Return (X, Y) of the center of cell containing provided text 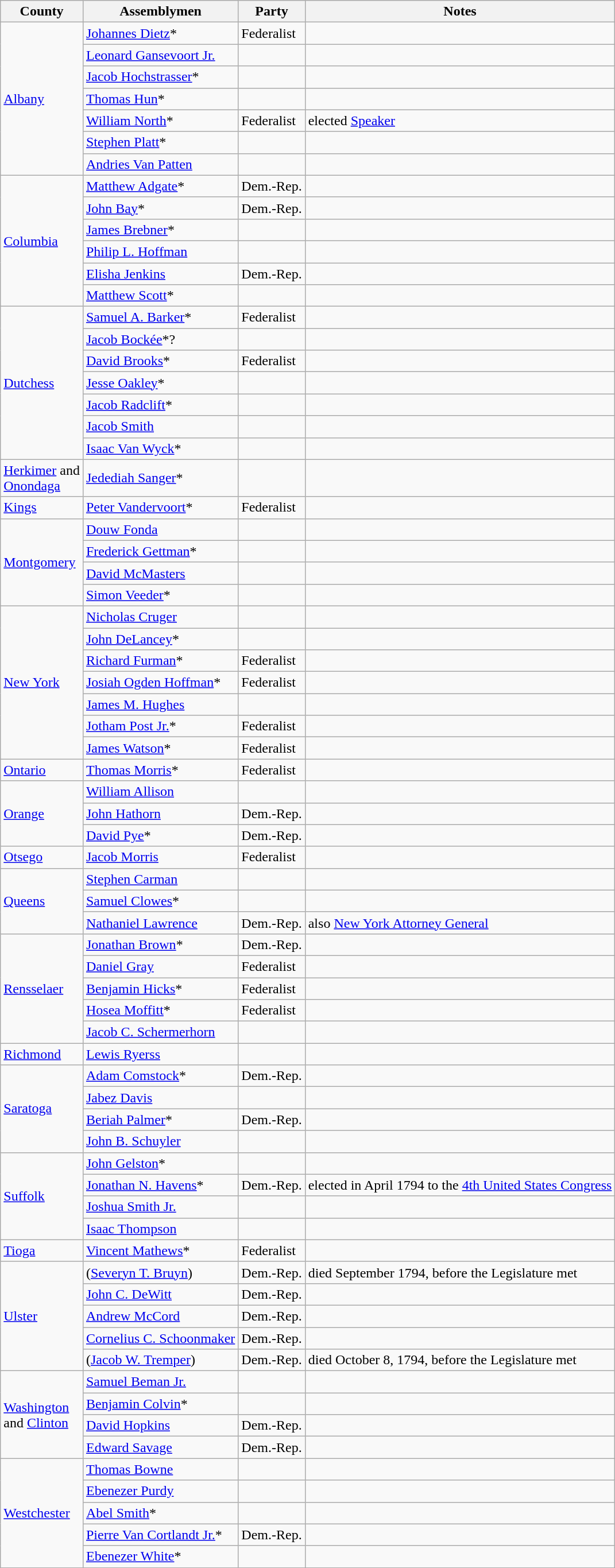
Ebenezer White* (160, 1557)
Samuel Clowes* (160, 901)
Adam Comstock* (160, 1076)
Ebenezer Purdy (160, 1491)
Thomas Morris* (160, 770)
also New York Attorney General (460, 923)
John C. DeWitt (160, 1294)
Frederick Gettman* (160, 551)
Suffolk (42, 1196)
Jonathan N. Havens* (160, 1185)
Columbia (42, 241)
Nathaniel Lawrence (160, 923)
Jacob Morris (160, 857)
Dutchess (42, 383)
Jacob Bockée*? (160, 339)
Isaac Thompson (160, 1229)
Thomas Bowne (160, 1469)
Queens (42, 901)
Samuel Beman Jr. (160, 1382)
Samuel A. Barker* (160, 318)
Richmond (42, 1054)
Lewis Ryerss (160, 1054)
Matthew Scott* (160, 296)
Kings (42, 508)
Richard Furman* (160, 661)
John Bay* (160, 208)
Abel Smith* (160, 1513)
Westchester (42, 1513)
John B. Schuyler (160, 1141)
Isaac Van Wyck* (160, 448)
Johannes Dietz* (160, 33)
Jacob Hochstrasser* (160, 77)
Jedediah Sanger* (160, 478)
Albany (42, 99)
Jacob Radclift* (160, 405)
died October 8, 1794, before the Legislature met (460, 1360)
Tioga (42, 1250)
died September 1794, before the Legislature met (460, 1272)
Benjamin Hicks* (160, 988)
Ulster (42, 1316)
Hosea Moffitt* (160, 1011)
Herkimer and Onondaga (42, 478)
Andries Van Patten (160, 164)
Benjamin Colvin* (160, 1404)
David Brooks* (160, 361)
Vincent Mathews* (160, 1250)
Notes (460, 11)
Thomas Hun* (160, 99)
Matthew Adgate* (160, 186)
Edward Savage (160, 1447)
Washington and Clinton (42, 1415)
Stephen Carman (160, 879)
David Pye* (160, 835)
David Hopkins (160, 1426)
elected in April 1794 to the 4th United States Congress (460, 1185)
Joshua Smith Jr. (160, 1207)
Elisha Jenkins (160, 274)
John Hathorn (160, 814)
County (42, 11)
Otsego (42, 857)
(Severyn T. Bruyn) (160, 1272)
James Brebner* (160, 230)
Jacob Smith (160, 427)
Peter Vandervoort* (160, 508)
John DeLancey* (160, 639)
Philip L. Hoffman (160, 251)
Andrew McCord (160, 1316)
Montgomery (42, 562)
Ontario (42, 770)
Josiah Ogden Hoffman* (160, 683)
(Jacob W. Tremper) (160, 1360)
Simon Veeder* (160, 595)
Douw Fonda (160, 529)
Rensselaer (42, 988)
David McMasters (160, 573)
elected Speaker (460, 121)
William Allison (160, 792)
Orange (42, 814)
James Watson* (160, 748)
Cornelius C. Schoonmaker (160, 1338)
Daniel Gray (160, 966)
Jacob C. Schermerhorn (160, 1032)
Assemblymen (160, 11)
John Gelston* (160, 1163)
Nicholas Cruger (160, 617)
Stephen Platt* (160, 142)
Beriah Palmer* (160, 1120)
New York (42, 682)
Party (272, 11)
Jotham Post Jr.* (160, 726)
Pierre Van Cortlandt Jr.* (160, 1535)
William North* (160, 121)
Jabez Davis (160, 1098)
Saratoga (42, 1109)
Leonard Gansevoort Jr. (160, 55)
James M. Hughes (160, 704)
Jesse Oakley* (160, 383)
Jonathan Brown* (160, 944)
